Determine the [x, y] coordinate at the center of the cell enclosing the given text.  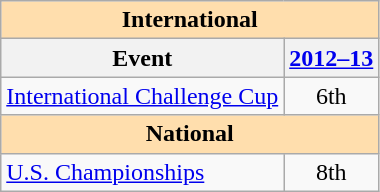
International Challenge Cup [142, 96]
U.S. Championships [142, 172]
6th [332, 96]
Event [142, 58]
2012–13 [332, 58]
National [190, 134]
International [190, 20]
8th [332, 172]
